Return the [x, y] coordinate for the center point of the cell that contains the specified text.  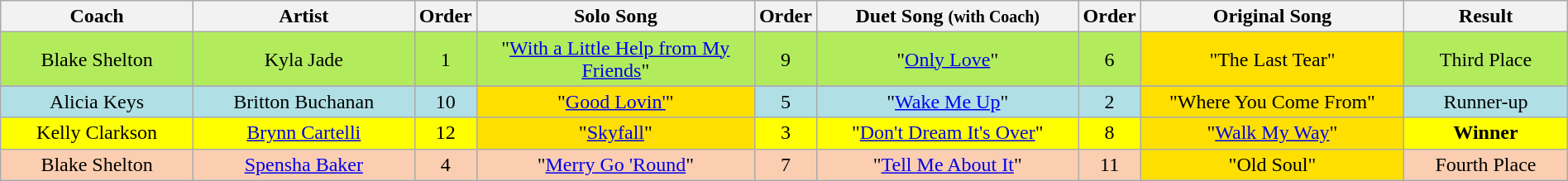
"Only Love" [948, 60]
"Tell Me About It" [948, 164]
3 [786, 133]
"Skyfall" [615, 133]
9 [786, 60]
5 [786, 102]
"With a Little Help from My Friends" [615, 60]
12 [445, 133]
"Don't Dream It's Over" [948, 133]
Runner-up [1486, 102]
Artist [304, 17]
Kelly Clarkson [98, 133]
7 [786, 164]
Original Song [1272, 17]
Alicia Keys [98, 102]
"The Last Tear" [1272, 60]
Kyla Jade [304, 60]
"Merry Go 'Round" [615, 164]
Winner [1486, 133]
Brynn Cartelli [304, 133]
6 [1110, 60]
Third Place [1486, 60]
Coach [98, 17]
Spensha Baker [304, 164]
1 [445, 60]
Duet Song (with Coach) [948, 17]
4 [445, 164]
"Good Lovin'" [615, 102]
"Walk My Way" [1272, 133]
"Wake Me Up" [948, 102]
11 [1110, 164]
2 [1110, 102]
Solo Song [615, 17]
"Old Soul" [1272, 164]
Result [1486, 17]
8 [1110, 133]
10 [445, 102]
Britton Buchanan [304, 102]
"Where You Come From" [1272, 102]
Fourth Place [1486, 164]
